From the cell containing the given text, extract its center point as (x, y) coordinate. 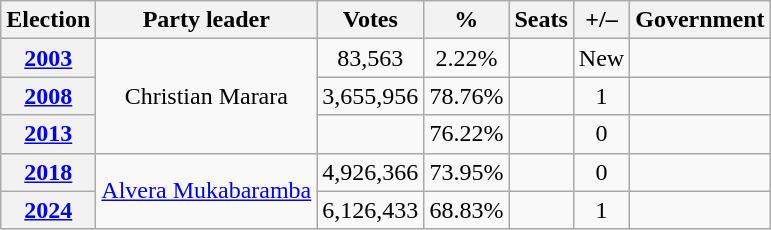
68.83% (466, 210)
4,926,366 (370, 172)
83,563 (370, 58)
Alvera Mukabaramba (206, 191)
2024 (48, 210)
% (466, 20)
Party leader (206, 20)
78.76% (466, 96)
2008 (48, 96)
New (601, 58)
2.22% (466, 58)
73.95% (466, 172)
+/– (601, 20)
Government (700, 20)
Christian Marara (206, 96)
3,655,956 (370, 96)
2018 (48, 172)
Election (48, 20)
76.22% (466, 134)
2013 (48, 134)
2003 (48, 58)
Votes (370, 20)
6,126,433 (370, 210)
Seats (541, 20)
